Provide the (x, y) coordinate of the cell's center where the given text is located.  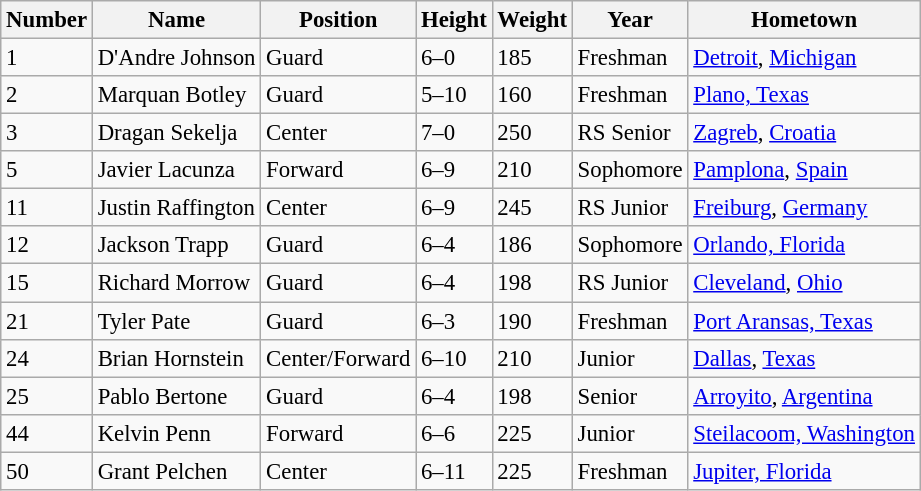
Justin Raffington (176, 208)
D'Andre Johnson (176, 58)
Weight (532, 20)
160 (532, 95)
6–3 (454, 321)
Year (630, 20)
21 (47, 321)
Plano, Texas (804, 95)
50 (47, 471)
Orlando, Florida (804, 245)
185 (532, 58)
245 (532, 208)
Jupiter, Florida (804, 471)
Hometown (804, 20)
Marquan Botley (176, 95)
1 (47, 58)
250 (532, 133)
Number (47, 20)
Jackson Trapp (176, 245)
Arroyito, Argentina (804, 396)
RS Senior (630, 133)
Grant Pelchen (176, 471)
Height (454, 20)
Zagreb, Croatia (804, 133)
Port Aransas, Texas (804, 321)
Senior (630, 396)
Tyler Pate (176, 321)
Detroit, Michigan (804, 58)
7–0 (454, 133)
Center/Forward (338, 358)
Dallas, Texas (804, 358)
5–10 (454, 95)
Brian Hornstein (176, 358)
3 (47, 133)
Dragan Sekelja (176, 133)
Freiburg, Germany (804, 208)
Kelvin Penn (176, 433)
Name (176, 20)
Steilacoom, Washington (804, 433)
Pablo Bertone (176, 396)
11 (47, 208)
24 (47, 358)
44 (47, 433)
6–11 (454, 471)
Position (338, 20)
5 (47, 170)
186 (532, 245)
Cleveland, Ohio (804, 283)
6–0 (454, 58)
6–10 (454, 358)
25 (47, 396)
6–6 (454, 433)
2 (47, 95)
Javier Lacunza (176, 170)
Pamplona, Spain (804, 170)
15 (47, 283)
12 (47, 245)
190 (532, 321)
Richard Morrow (176, 283)
